Find where the given text appears and provide that cell's center as (x, y) coordinate. 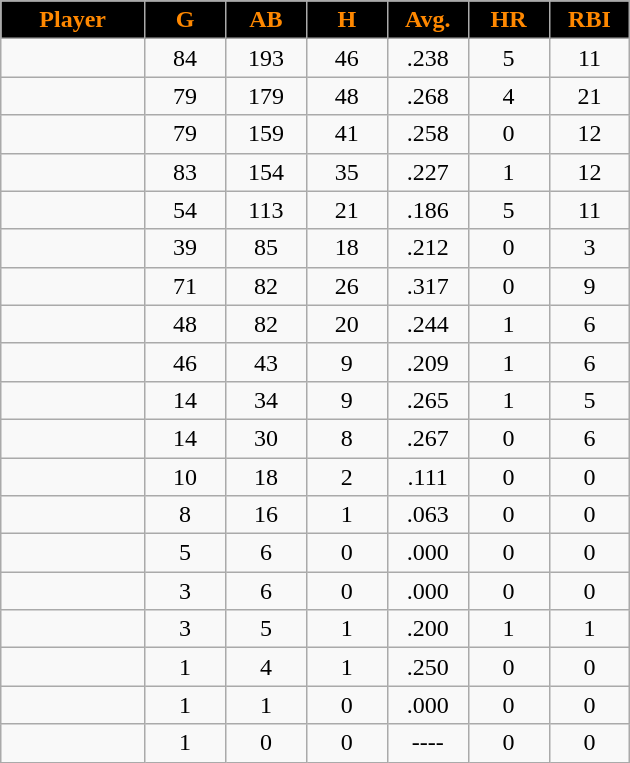
Avg. (428, 20)
RBI (590, 20)
20 (346, 324)
85 (266, 248)
179 (266, 96)
16 (266, 515)
.186 (428, 210)
AB (266, 20)
.244 (428, 324)
.317 (428, 286)
39 (186, 248)
.212 (428, 248)
H (346, 20)
35 (346, 172)
.267 (428, 438)
34 (266, 400)
159 (266, 134)
.258 (428, 134)
54 (186, 210)
83 (186, 172)
HR (508, 20)
.265 (428, 400)
10 (186, 477)
.063 (428, 515)
26 (346, 286)
Player (73, 20)
G (186, 20)
.227 (428, 172)
41 (346, 134)
.111 (428, 477)
43 (266, 362)
193 (266, 58)
154 (266, 172)
---- (428, 743)
.238 (428, 58)
30 (266, 438)
.250 (428, 667)
2 (346, 477)
.209 (428, 362)
84 (186, 58)
.268 (428, 96)
.200 (428, 629)
113 (266, 210)
71 (186, 286)
